For the text-containing cell, return its midpoint in [x, y] coordinate format. 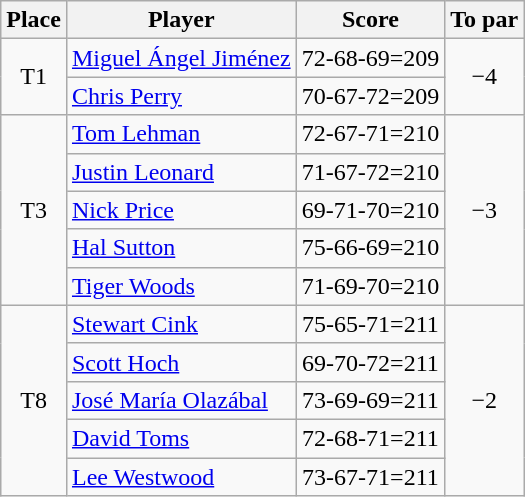
Justin Leonard [181, 172]
69-71-70=210 [370, 210]
69-70-72=211 [370, 362]
Stewart Cink [181, 324]
73-69-69=211 [370, 400]
Tiger Woods [181, 286]
72-67-71=210 [370, 134]
Nick Price [181, 210]
Player [181, 20]
Place [34, 20]
75-66-69=210 [370, 248]
Score [370, 20]
71-67-72=210 [370, 172]
T1 [34, 77]
David Toms [181, 438]
T3 [34, 210]
75-65-71=211 [370, 324]
72-68-69=209 [370, 58]
To par [484, 20]
Lee Westwood [181, 477]
José María Olazábal [181, 400]
T8 [34, 400]
Tom Lehman [181, 134]
−2 [484, 400]
73-67-71=211 [370, 477]
70-67-72=209 [370, 96]
Hal Sutton [181, 248]
Scott Hoch [181, 362]
−4 [484, 77]
72-68-71=211 [370, 438]
Chris Perry [181, 96]
71-69-70=210 [370, 286]
Miguel Ángel Jiménez [181, 58]
−3 [484, 210]
